Determine the (X, Y) coordinate at the center of the cell enclosing the given text.  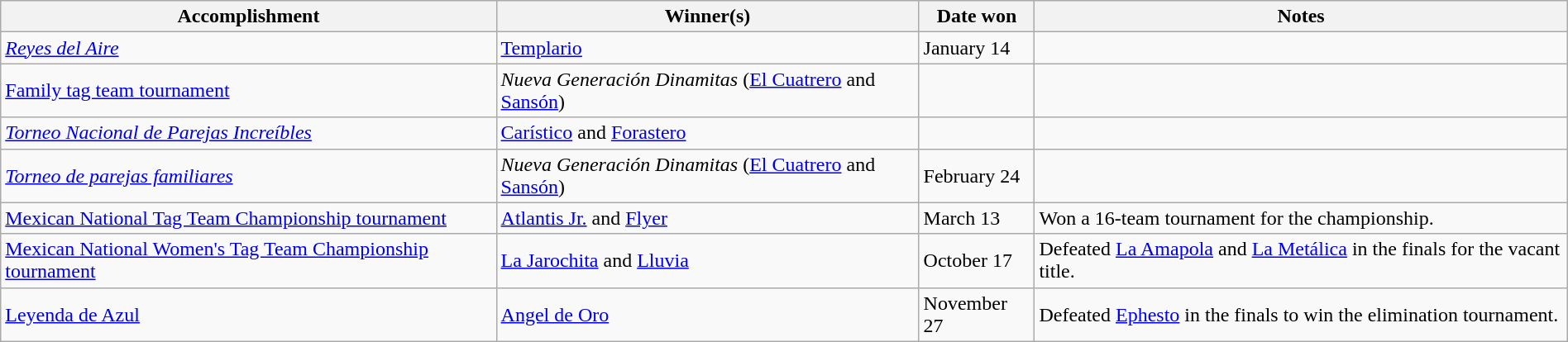
Accomplishment (248, 17)
Mexican National Women's Tag Team Championship tournament (248, 261)
Torneo de parejas familiares (248, 175)
March 13 (977, 218)
Mexican National Tag Team Championship tournament (248, 218)
Atlantis Jr. and Flyer (708, 218)
Defeated La Amapola and La Metálica in the finals for the vacant title. (1301, 261)
La Jarochita and Lluvia (708, 261)
Carístico and Forastero (708, 133)
November 27 (977, 314)
Torneo Nacional de Parejas Increíbles (248, 133)
February 24 (977, 175)
Date won (977, 17)
Leyenda de Azul (248, 314)
Won a 16-team tournament for the championship. (1301, 218)
Angel de Oro (708, 314)
Templario (708, 48)
October 17 (977, 261)
Notes (1301, 17)
January 14 (977, 48)
Winner(s) (708, 17)
Reyes del Aire (248, 48)
Family tag team tournament (248, 91)
Defeated Ephesto in the finals to win the elimination tournament. (1301, 314)
